For the text-containing cell, return its midpoint in [X, Y] coordinate format. 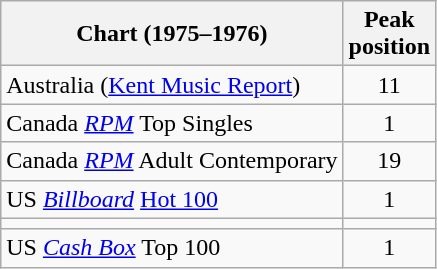
Australia (Kent Music Report) [172, 85]
Canada RPM Top Singles [172, 123]
Chart (1975–1976) [172, 34]
Peakposition [389, 34]
US Billboard Hot 100 [172, 199]
11 [389, 85]
Canada RPM Adult Contemporary [172, 161]
US Cash Box Top 100 [172, 248]
19 [389, 161]
